Return the (x, y) coordinate for the center point of the cell that contains the specified text.  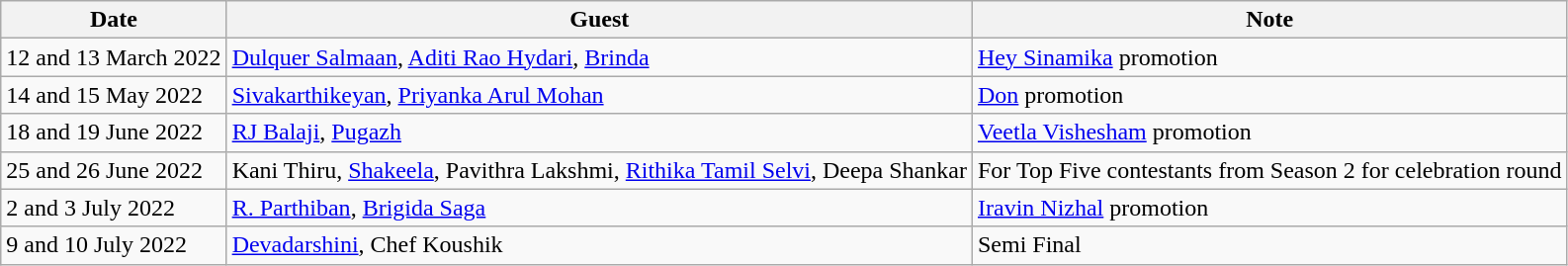
Date (114, 20)
Veetla Vishesham promotion (1269, 133)
9 and 10 July 2022 (114, 245)
Hey Sinamika promotion (1269, 57)
R. Parthiban, Brigida Saga (599, 208)
2 and 3 July 2022 (114, 208)
12 and 13 March 2022 (114, 57)
18 and 19 June 2022 (114, 133)
RJ Balaji, Pugazh (599, 133)
Kani Thiru, Shakeela, Pavithra Lakshmi, Rithika Tamil Selvi, Deepa Shankar (599, 170)
Sivakarthikeyan, Priyanka Arul Mohan (599, 95)
Note (1269, 20)
Devadarshini, Chef Koushik (599, 245)
Semi Final (1269, 245)
Guest (599, 20)
Don promotion (1269, 95)
Dulquer Salmaan, Aditi Rao Hydari, Brinda (599, 57)
For Top Five contestants from Season 2 for celebration round (1269, 170)
Iravin Nizhal promotion (1269, 208)
25 and 26 June 2022 (114, 170)
14 and 15 May 2022 (114, 95)
